Provide the (X, Y) coordinate of the cell's center where the given text is located.  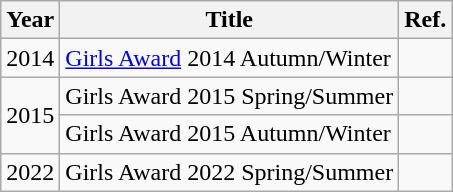
2022 (30, 172)
2014 (30, 58)
Girls Award 2014 Autumn/Winter (230, 58)
Title (230, 20)
2015 (30, 115)
Girls Award 2015 Spring/Summer (230, 96)
Ref. (426, 20)
Girls Award 2015 Autumn/Winter (230, 134)
Year (30, 20)
Girls Award 2022 Spring/Summer (230, 172)
